Capture the cell that displays the provided text and extract its [x, y] central coordinate. 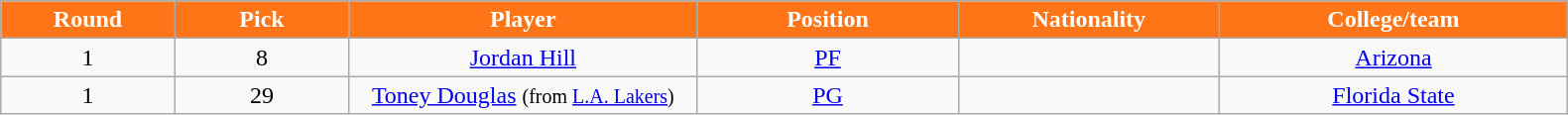
PG [827, 95]
Toney Douglas (from L.A. Lakers) [524, 95]
Jordan Hill [524, 57]
Round [88, 20]
College/team [1392, 20]
29 [262, 95]
Nationality [1089, 20]
Arizona [1392, 57]
Player [524, 20]
Position [827, 20]
Florida State [1392, 95]
8 [262, 57]
Pick [262, 20]
PF [827, 57]
